Determine the (x, y) coordinate at the center of the cell enclosing the given text.  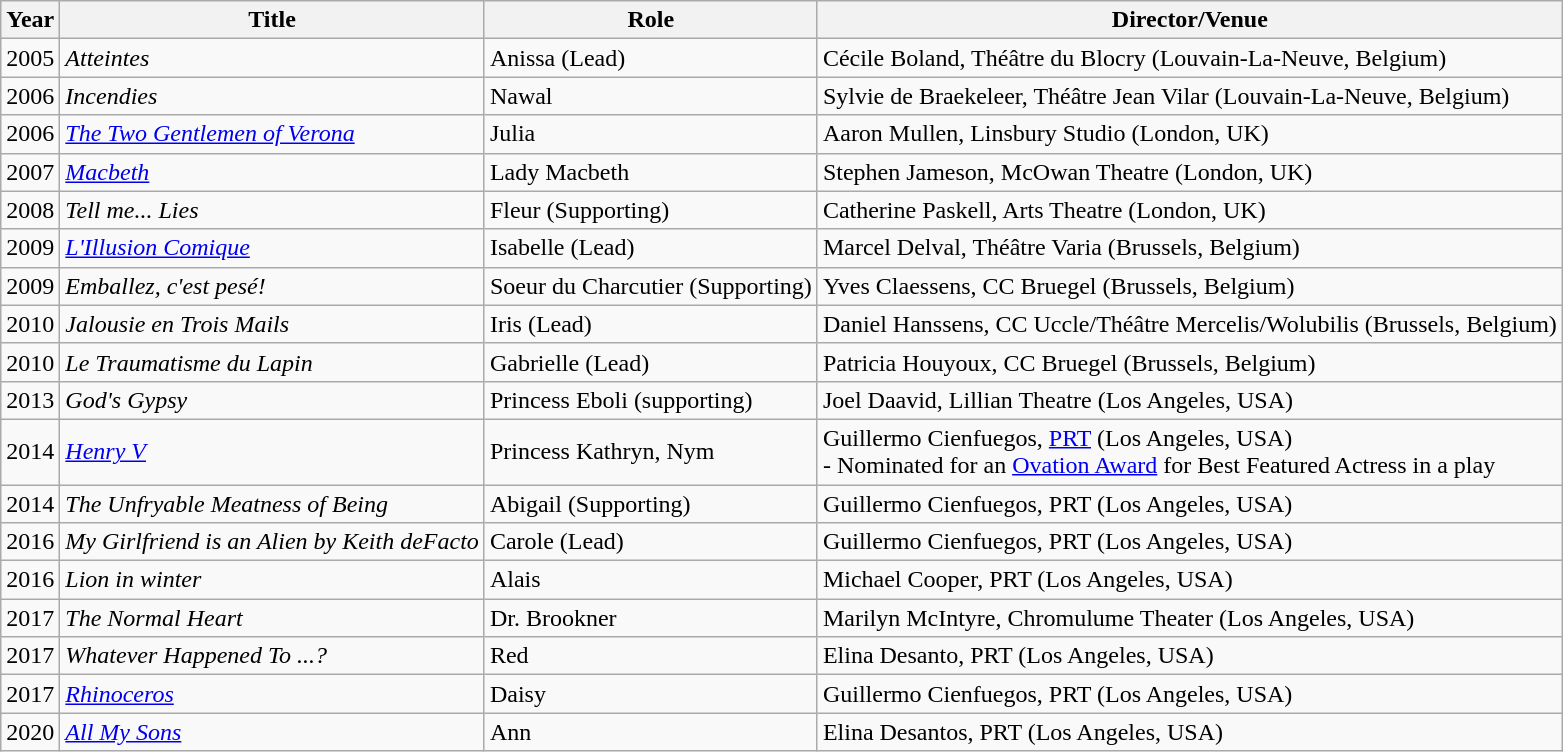
Carole (Lead) (650, 542)
Anissa (Lead) (650, 58)
Fleur (Supporting) (650, 210)
Isabelle (Lead) (650, 248)
Lady Macbeth (650, 172)
Lion in winter (272, 580)
Dr. Brookner (650, 618)
Aaron Mullen, Linsbury Studio (London, UK) (1190, 134)
Nawal (650, 96)
Role (650, 20)
2007 (30, 172)
God's Gypsy (272, 400)
Marilyn McIntyre, Chromulume Theater (Los Angeles, USA) (1190, 618)
2008 (30, 210)
Whatever Happened To ...? (272, 656)
Michael Cooper, PRT (Los Angeles, USA) (1190, 580)
Red (650, 656)
Emballez, c'est pesé! (272, 286)
Abigail (Supporting) (650, 503)
Rhinoceros (272, 694)
The Normal Heart (272, 618)
Guillermo Cienfuegos, PRT (Los Angeles, USA)- Nominated for an Ovation Award for Best Featured Actress in a play (1190, 452)
Elina Desantos, PRT (Los Angeles, USA) (1190, 732)
Henry V (272, 452)
L'Illusion Comique (272, 248)
Catherine Paskell, Arts Theatre (London, UK) (1190, 210)
Ann (650, 732)
The Two Gentlemen of Verona (272, 134)
Joel Daavid, Lillian Theatre (Los Angeles, USA) (1190, 400)
Daisy (650, 694)
Princess Eboli (supporting) (650, 400)
Title (272, 20)
Tell me... Lies (272, 210)
Year (30, 20)
Jalousie en Trois Mails (272, 324)
2013 (30, 400)
Macbeth (272, 172)
My Girlfriend is an Alien by Keith deFacto (272, 542)
Iris (Lead) (650, 324)
Director/Venue (1190, 20)
Gabrielle (Lead) (650, 362)
The Unfryable Meatness of Being (272, 503)
Incendies (272, 96)
Soeur du Charcutier (Supporting) (650, 286)
Yves Claessens, CC Bruegel (Brussels, Belgium) (1190, 286)
2020 (30, 732)
Alais (650, 580)
Le Traumatisme du Lapin (272, 362)
Daniel Hanssens, CC Uccle/Théâtre Mercelis/Wolubilis (Brussels, Belgium) (1190, 324)
Marcel Delval, Théâtre Varia (Brussels, Belgium) (1190, 248)
Julia (650, 134)
All My Sons (272, 732)
Atteintes (272, 58)
Stephen Jameson, McOwan Theatre (London, UK) (1190, 172)
Cécile Boland, Théâtre du Blocry (Louvain-La-Neuve, Belgium) (1190, 58)
Patricia Houyoux, CC Bruegel (Brussels, Belgium) (1190, 362)
2005 (30, 58)
Sylvie de Braekeleer, Théâtre Jean Vilar (Louvain-La-Neuve, Belgium) (1190, 96)
Elina Desanto, PRT (Los Angeles, USA) (1190, 656)
Princess Kathryn, Nym (650, 452)
